Find where the given text appears and provide that cell's center as (x, y) coordinate. 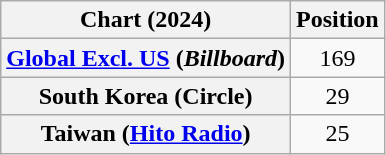
South Korea (Circle) (146, 96)
Chart (2024) (146, 20)
29 (338, 96)
25 (338, 134)
169 (338, 58)
Global Excl. US (Billboard) (146, 58)
Position (338, 20)
Taiwan (Hito Radio) (146, 134)
